Detect which cell encompasses the target text, then output its (x, y) center coordinate. 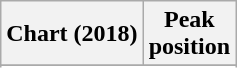
Chart (2018) (72, 34)
Peakposition (189, 34)
